Find where the given text appears and provide that cell's center as (X, Y) coordinate. 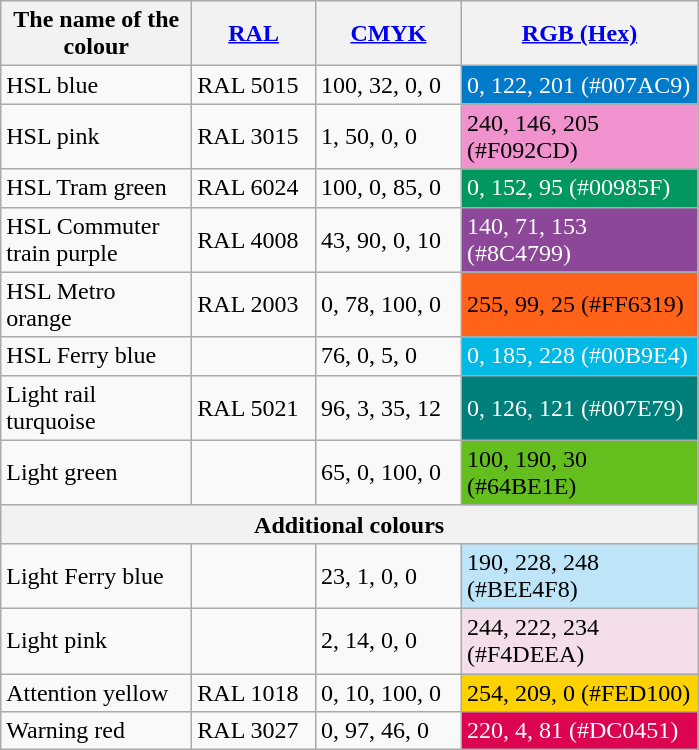
0, 126, 121 (#007E79) (579, 408)
Light Ferry blue (96, 576)
HSL Commuter train purple (96, 240)
1, 50, 0, 0 (388, 136)
65, 0, 100, 0 (388, 472)
The name of the colour (96, 34)
140, 71, 153 (#8C4799) (579, 240)
HSL Ferry blue (96, 356)
23, 1, 0, 0 (388, 576)
RAL 3027 (254, 731)
0, 97, 46, 0 (388, 731)
RAL 5021 (254, 408)
0, 185, 228 (#00B9E4) (579, 356)
RAL 6024 (254, 188)
240, 146, 205 (#F092CD) (579, 136)
190, 228, 248 (#BEE4F8) (579, 576)
Warning red (96, 731)
0, 10, 100, 0 (388, 693)
2, 14, 0, 0 (388, 640)
HSL pink (96, 136)
0, 78, 100, 0 (388, 304)
0, 122, 201 (#007AC9) (579, 85)
254, 209, 0 (#FED100) (579, 693)
HSL Metro orange (96, 304)
RAL 3015 (254, 136)
76, 0, 5, 0 (388, 356)
255, 99, 25 (#FF6319) (579, 304)
Light rail turquoise (96, 408)
RAL 1018 (254, 693)
CMYK (388, 34)
RAL 4008 (254, 240)
Light green (96, 472)
RAL (254, 34)
244, 222, 234 (#F4DEEA) (579, 640)
RAL 5015 (254, 85)
96, 3, 35, 12 (388, 408)
HSL Tram green (96, 188)
100, 0, 85, 0 (388, 188)
RAL 2003 (254, 304)
100, 32, 0, 0 (388, 85)
220, 4, 81 (#DC0451) (579, 731)
Light pink (96, 640)
HSL blue (96, 85)
Attention yellow (96, 693)
100, 190, 30 (#64BE1E) (579, 472)
0, 152, 95 (#00985F) (579, 188)
Additional colours (350, 524)
RGB (Hex) (579, 34)
43, 90, 0, 10 (388, 240)
